Provide the (X, Y) coordinate of the cell's center where the given text is located.  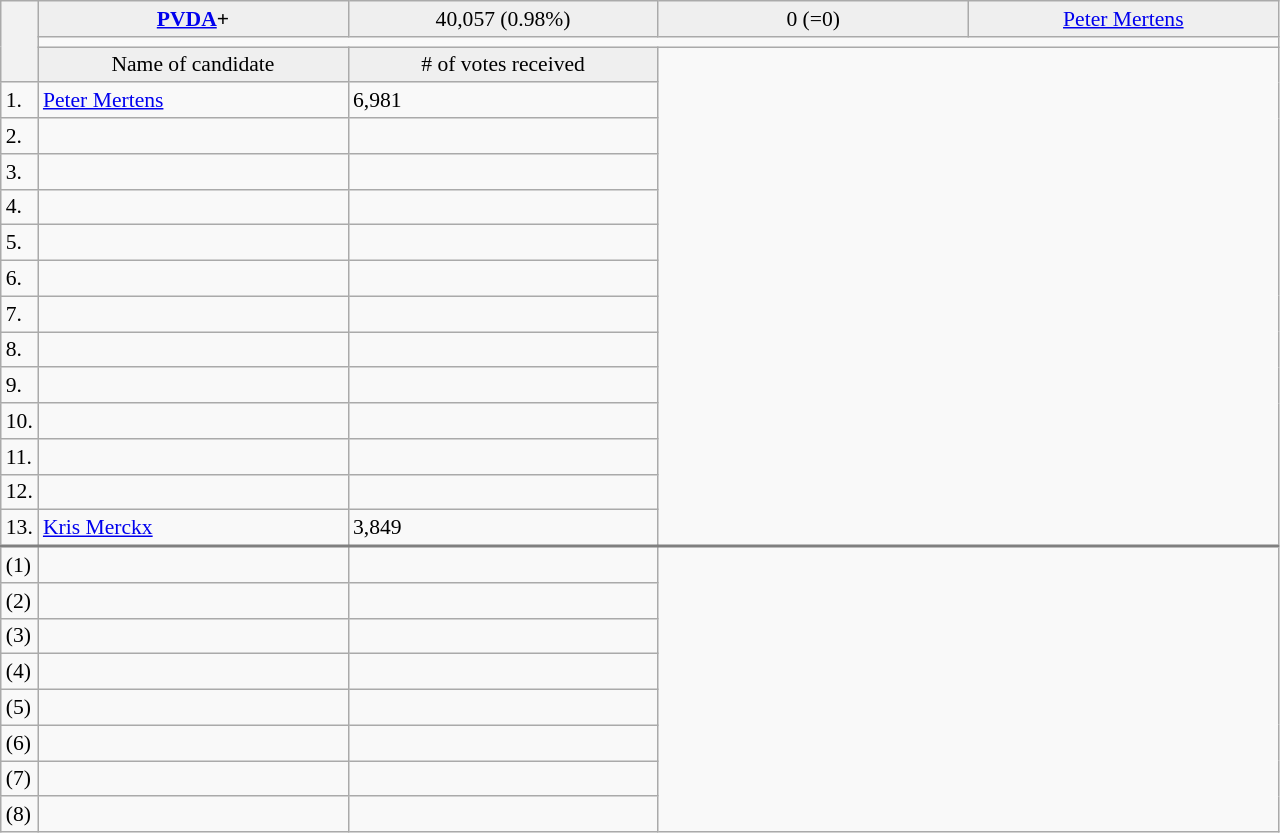
2. (20, 136)
3. (20, 172)
6,981 (503, 101)
(5) (20, 708)
10. (20, 421)
40,057 (0.98%) (503, 19)
0 (=0) (813, 19)
Name of candidate (193, 65)
7. (20, 314)
(3) (20, 636)
1. (20, 101)
(1) (20, 564)
3,849 (503, 528)
4. (20, 207)
(7) (20, 779)
PVDA+ (193, 19)
(4) (20, 672)
6. (20, 279)
(6) (20, 743)
8. (20, 350)
(8) (20, 815)
5. (20, 243)
9. (20, 386)
# of votes received (503, 65)
Kris Merckx (193, 528)
11. (20, 457)
(2) (20, 601)
13. (20, 528)
12. (20, 492)
